Find where the given text appears and provide that cell's center as [X, Y] coordinate. 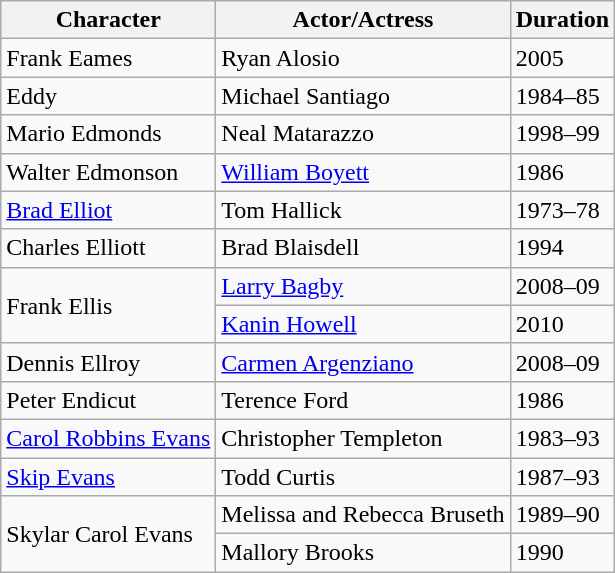
Skip Evans [108, 477]
1989–90 [562, 515]
Christopher Templeton [363, 438]
Skylar Carol Evans [108, 534]
Brad Elliot [108, 210]
Mallory Brooks [363, 553]
1994 [562, 248]
Dennis Ellroy [108, 362]
Charles Elliott [108, 248]
Walter Edmonson [108, 172]
Mario Edmonds [108, 134]
Melissa and Rebecca Bruseth [363, 515]
1973–78 [562, 210]
Carol Robbins Evans [108, 438]
Peter Endicut [108, 400]
Character [108, 20]
Tom Hallick [363, 210]
Todd Curtis [363, 477]
Larry Bagby [363, 286]
Frank Ellis [108, 305]
Frank Eames [108, 58]
1998–99 [562, 134]
Actor/Actress [363, 20]
2010 [562, 324]
Terence Ford [363, 400]
1983–93 [562, 438]
1987–93 [562, 477]
Carmen Argenziano [363, 362]
Neal Matarazzo [363, 134]
Kanin Howell [363, 324]
Michael Santiago [363, 96]
Eddy [108, 96]
William Boyett [363, 172]
Brad Blaisdell [363, 248]
2005 [562, 58]
1984–85 [562, 96]
Ryan Alosio [363, 58]
Duration [562, 20]
1990 [562, 553]
